Provide the (X, Y) coordinate of the cell's center where the given text is located.  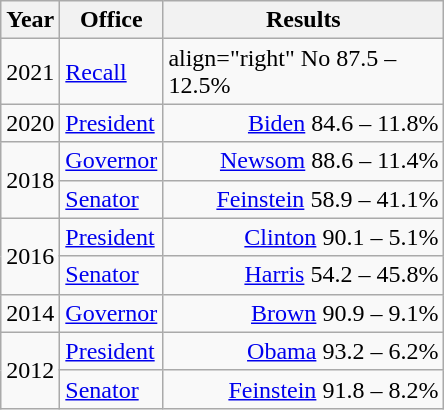
Results (304, 20)
Feinstein 91.8 – 8.2% (304, 389)
2020 (30, 123)
Office (112, 20)
2018 (30, 180)
align="right" No 87.5 – 12.5% (304, 72)
2014 (30, 313)
Recall (112, 72)
Newsom 88.6 – 11.4% (304, 161)
Harris 54.2 – 45.8% (304, 275)
Feinstein 58.9 – 41.1% (304, 199)
2012 (30, 370)
Brown 90.9 – 9.1% (304, 313)
2021 (30, 72)
2016 (30, 256)
Year (30, 20)
Clinton 90.1 – 5.1% (304, 237)
Obama 93.2 – 6.2% (304, 351)
Biden 84.6 – 11.8% (304, 123)
